From the cell containing the given text, extract its center point as [X, Y] coordinate. 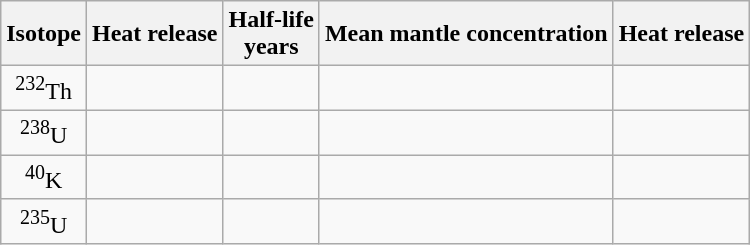
Mean mantle concentration [466, 34]
238U [44, 132]
Isotope [44, 34]
235U [44, 222]
232Th [44, 88]
Half-lifeyears [271, 34]
40K [44, 178]
